Detect which cell encompasses the target text, then output its [X, Y] center coordinate. 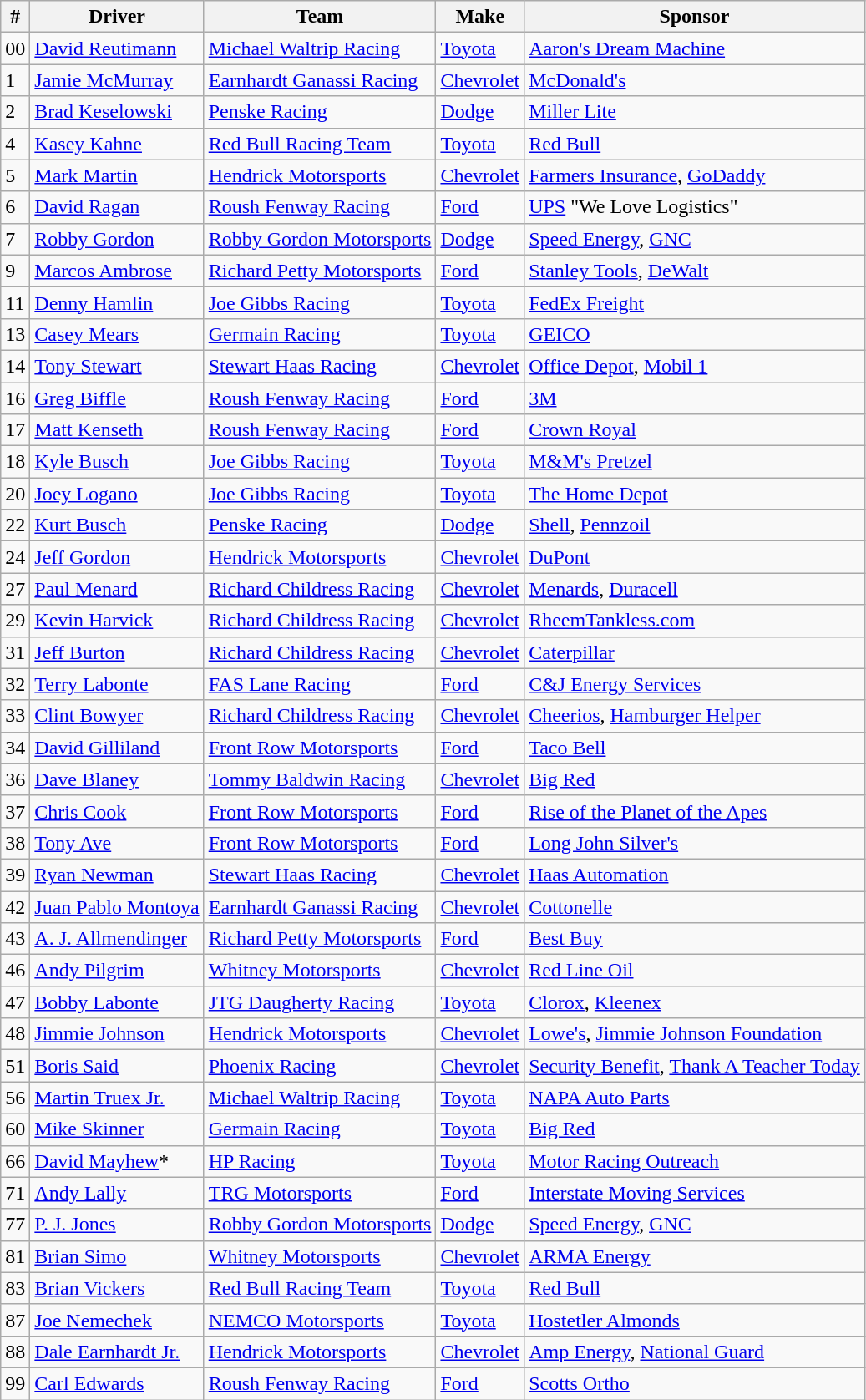
Paul Menard [117, 589]
56 [15, 1098]
JTG Daugherty Racing [320, 1002]
Mark Martin [117, 175]
11 [15, 302]
Mike Skinner [117, 1129]
43 [15, 939]
TRG Motorsports [320, 1193]
4 [15, 144]
NAPA Auto Parts [695, 1098]
5 [15, 175]
48 [15, 1034]
51 [15, 1066]
Carl Edwards [117, 1383]
Scotts Ortho [695, 1383]
The Home Depot [695, 494]
Tony Stewart [117, 366]
Make [480, 17]
David Ragan [117, 207]
Best Buy [695, 939]
Driver [117, 17]
Jeff Gordon [117, 557]
66 [15, 1161]
3M [695, 398]
Jimmie Johnson [117, 1034]
Cheerios, Hamburger Helper [695, 716]
Shell, Pennzoil [695, 525]
87 [15, 1320]
Clint Bowyer [117, 716]
47 [15, 1002]
Juan Pablo Montoya [117, 906]
Clorox, Kleenex [695, 1002]
Matt Kenseth [117, 430]
Denny Hamlin [117, 302]
16 [15, 398]
46 [15, 971]
Joe Nemechek [117, 1320]
Tommy Baldwin Racing [320, 779]
99 [15, 1383]
Interstate Moving Services [695, 1193]
Crown Royal [695, 430]
NEMCO Motorsports [320, 1320]
31 [15, 652]
FedEx Freight [695, 302]
Phoenix Racing [320, 1066]
Robby Gordon [117, 239]
24 [15, 557]
Long John Silver's [695, 843]
McDonald's [695, 80]
David Gilliland [117, 748]
P. J. Jones [117, 1225]
Team [320, 17]
Brian Simo [117, 1256]
David Mayhew* [117, 1161]
RheemTankless.com [695, 621]
1 [15, 80]
FAS Lane Racing [320, 684]
Martin Truex Jr. [117, 1098]
2 [15, 112]
27 [15, 589]
20 [15, 494]
32 [15, 684]
Miller Lite [695, 112]
GEICO [695, 334]
Kasey Kahne [117, 144]
Casey Mears [117, 334]
39 [15, 875]
Chris Cook [117, 811]
60 [15, 1129]
Bobby Labonte [117, 1002]
6 [15, 207]
DuPont [695, 557]
Farmers Insurance, GoDaddy [695, 175]
Lowe's, Jimmie Johnson Foundation [695, 1034]
14 [15, 366]
42 [15, 906]
HP Racing [320, 1161]
Caterpillar [695, 652]
Kurt Busch [117, 525]
9 [15, 271]
Jamie McMurray [117, 80]
Kyle Busch [117, 462]
Cottonelle [695, 906]
37 [15, 811]
77 [15, 1225]
Amp Energy, National Guard [695, 1352]
A. J. Allmendinger [117, 939]
Kevin Harvick [117, 621]
# [15, 17]
Andy Pilgrim [117, 971]
Tony Ave [117, 843]
Joey Logano [117, 494]
Motor Racing Outreach [695, 1161]
Rise of the Planet of the Apes [695, 811]
M&M's Pretzel [695, 462]
David Reutimann [117, 48]
Sponsor [695, 17]
Red Line Oil [695, 971]
Boris Said [117, 1066]
71 [15, 1193]
Menards, Duracell [695, 589]
Taco Bell [695, 748]
Andy Lally [117, 1193]
Haas Automation [695, 875]
00 [15, 48]
36 [15, 779]
Hostetler Almonds [695, 1320]
33 [15, 716]
17 [15, 430]
UPS "We Love Logistics" [695, 207]
Office Depot, Mobil 1 [695, 366]
34 [15, 748]
7 [15, 239]
ARMA Energy [695, 1256]
81 [15, 1256]
Jeff Burton [117, 652]
Brad Keselowski [117, 112]
Marcos Ambrose [117, 271]
Aaron's Dream Machine [695, 48]
C&J Energy Services [695, 684]
Dale Earnhardt Jr. [117, 1352]
Dave Blaney [117, 779]
Ryan Newman [117, 875]
Brian Vickers [117, 1288]
83 [15, 1288]
29 [15, 621]
88 [15, 1352]
Security Benefit, Thank A Teacher Today [695, 1066]
13 [15, 334]
Greg Biffle [117, 398]
Terry Labonte [117, 684]
Stanley Tools, DeWalt [695, 271]
22 [15, 525]
18 [15, 462]
38 [15, 843]
